Extract the [X, Y] coordinate from the center of the cell holding the provided text.  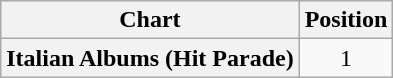
Chart [150, 20]
1 [346, 58]
Position [346, 20]
Italian Albums (Hit Parade) [150, 58]
